Output the (X, Y) coordinate of the center of the cell containing the given text.  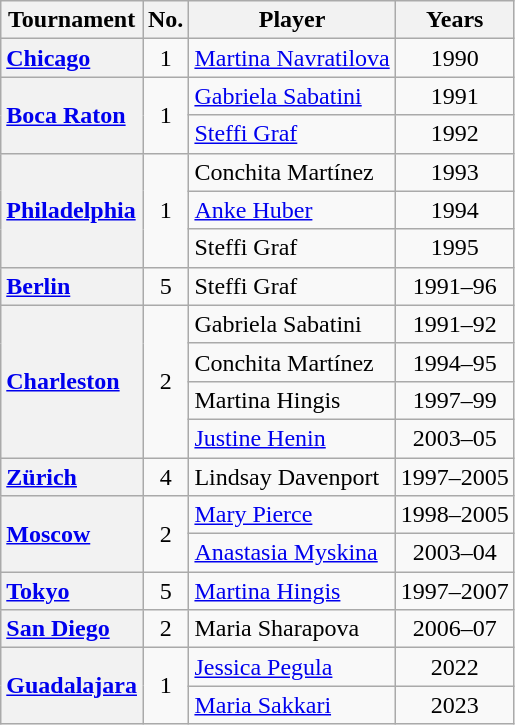
1995 (454, 248)
Guadalajara (72, 686)
2003–04 (454, 553)
Martina Navratilova (292, 58)
Tokyo (72, 591)
2003–05 (454, 438)
Chicago (72, 58)
Charleston (72, 381)
No. (165, 20)
2022 (454, 667)
Player (292, 20)
Philadelphia (72, 210)
Mary Pierce (292, 515)
Maria Sakkari (292, 705)
Boca Raton (72, 115)
1997–2007 (454, 591)
1998–2005 (454, 515)
Lindsay Davenport (292, 477)
San Diego (72, 629)
Anke Huber (292, 210)
Tournament (72, 20)
Years (454, 20)
Zürich (72, 477)
2006–07 (454, 629)
1997–99 (454, 400)
Maria Sharapova (292, 629)
Justine Henin (292, 438)
1992 (454, 134)
1993 (454, 172)
1997–2005 (454, 477)
1994 (454, 210)
1994–95 (454, 362)
1991–96 (454, 286)
2023 (454, 705)
1990 (454, 58)
Moscow (72, 534)
Jessica Pegula (292, 667)
1991–92 (454, 324)
Berlin (72, 286)
Anastasia Myskina (292, 553)
1991 (454, 96)
4 (165, 477)
